Detect which cell encompasses the target text, then output its (x, y) center coordinate. 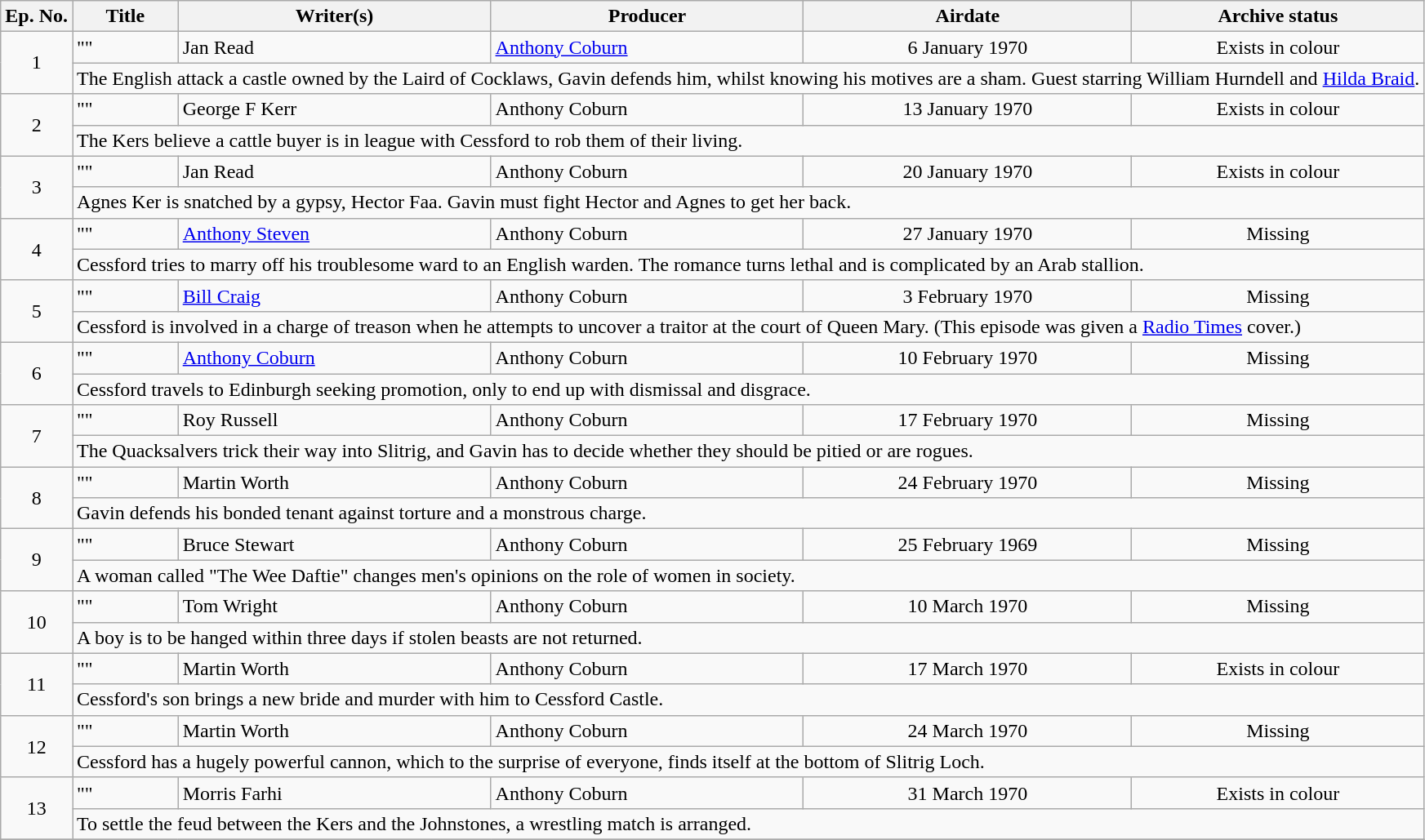
A woman called "The Wee Daftie" changes men's opinions on the role of women in society. (748, 576)
2 (37, 125)
Writer(s) (335, 16)
24 February 1970 (968, 482)
8 (37, 498)
10 March 1970 (968, 607)
17 March 1970 (968, 669)
Title (125, 16)
Producer (647, 16)
6 January 1970 (968, 47)
Airdate (968, 16)
Tom Wright (335, 607)
11 (37, 684)
31 March 1970 (968, 793)
Archive status (1278, 16)
Cessford tries to marry off his troublesome ward to an English warden. The romance turns lethal and is complicated by an Arab stallion. (748, 264)
20 January 1970 (968, 171)
Cessford's son brings a new bride and murder with him to Cessford Castle. (748, 700)
3 February 1970 (968, 296)
13 January 1970 (968, 109)
Anthony Steven (335, 233)
17 February 1970 (968, 420)
Cessford travels to Edinburgh seeking promotion, only to end up with dismissal and disgrace. (748, 389)
5 (37, 311)
10 (37, 622)
1 (37, 63)
Cessford has a hugely powerful cannon, which to the surprise of everyone, finds itself at the bottom of Slitrig Loch. (748, 762)
13 (37, 808)
The Kers believe a cattle buyer is in league with Cessford to rob them of their living. (748, 140)
25 February 1969 (968, 544)
7 (37, 436)
3 (37, 187)
To settle the feud between the Kers and the Johnstones, a wrestling match is arranged. (748, 824)
24 March 1970 (968, 731)
Agnes Ker is snatched by a gypsy, Hector Faa. Gavin must fight Hector and Agnes to get her back. (748, 202)
A boy is to be hanged within three days if stolen beasts are not returned. (748, 638)
Roy Russell (335, 420)
Ep. No. (37, 16)
12 (37, 746)
27 January 1970 (968, 233)
4 (37, 249)
9 (37, 560)
10 February 1970 (968, 358)
Bill Craig (335, 296)
Morris Farhi (335, 793)
Gavin defends his bonded tenant against torture and a monstrous charge. (748, 513)
Bruce Stewart (335, 544)
6 (37, 373)
George F Kerr (335, 109)
The Quacksalvers trick their way into Slitrig, and Gavin has to decide whether they should be pitied or are rogues. (748, 451)
